Extract the [X, Y] coordinate from the center of the cell holding the provided text.  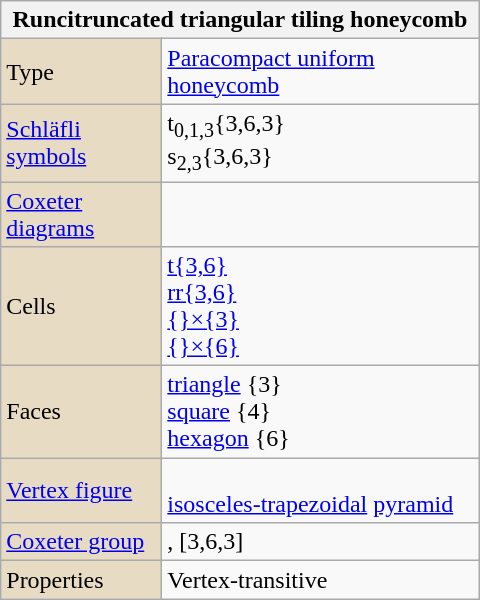
Schläfli symbols [82, 143]
isosceles-trapezoidal pyramid [320, 490]
Vertex-transitive [320, 580]
Faces [82, 412]
t{3,6} rr{3,6} {}×{3} {}×{6} [320, 306]
Coxeter group [82, 542]
Properties [82, 580]
Coxeter diagrams [82, 214]
Paracompact uniform honeycomb [320, 72]
triangle {3}square {4}hexagon {6} [320, 412]
, [3,6,3] [320, 542]
Type [82, 72]
t0,1,3{3,6,3}s2,3{3,6,3} [320, 143]
Cells [82, 306]
Runcitruncated triangular tiling honeycomb [240, 20]
Vertex figure [82, 490]
